Pinpoint the cell where the given text exists, returning its [x, y] midpoint coordinate. 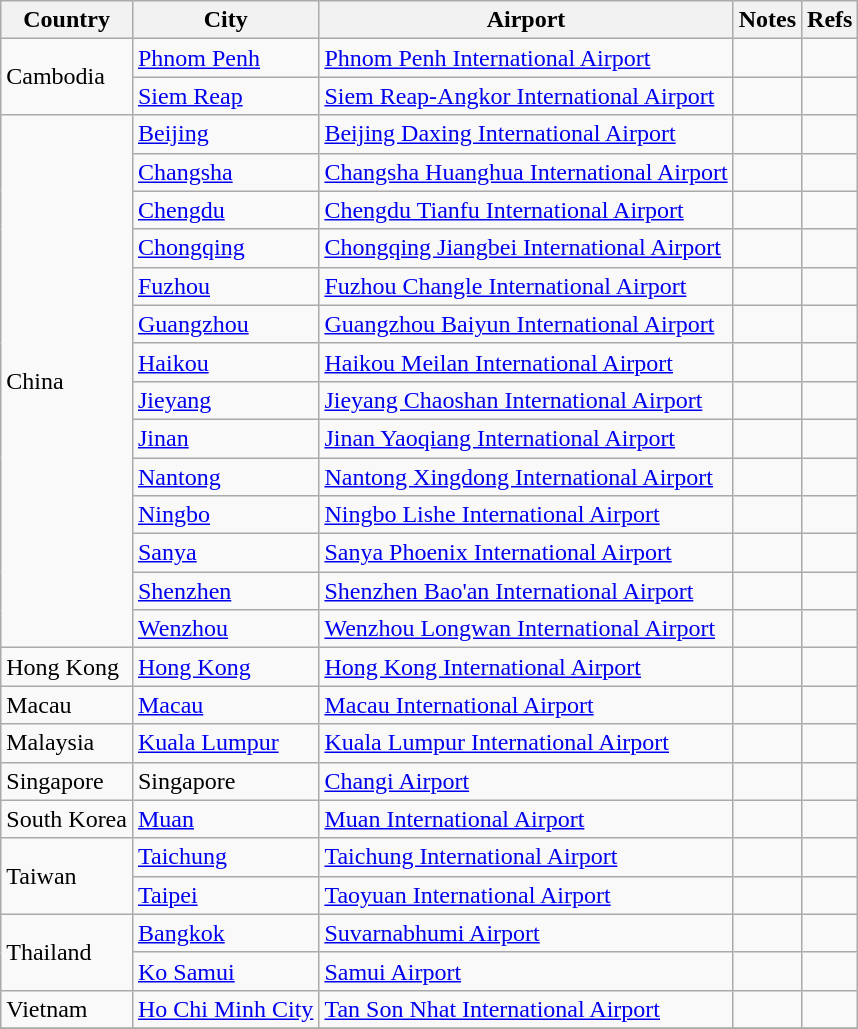
Thailand [67, 952]
Taichung International Airport [526, 857]
Ko Samui [225, 971]
Cambodia [67, 77]
Phnom Penh International Airport [526, 58]
Siem Reap [225, 96]
Chengdu [225, 210]
Bangkok [225, 933]
City [225, 20]
Wenzhou [225, 629]
Chongqing Jiangbei International Airport [526, 248]
Muan [225, 819]
Taichung [225, 857]
Guangzhou Baiyun International Airport [526, 324]
Wenzhou Longwan International Airport [526, 629]
Hong Kong International Airport [526, 667]
Fuzhou [225, 286]
China [67, 382]
Country [67, 20]
Jinan Yaoqiang International Airport [526, 438]
Kuala Lumpur International Airport [526, 743]
Ningbo Lishe International Airport [526, 515]
Taoyuan International Airport [526, 895]
Malaysia [67, 743]
Sanya [225, 553]
Haikou [225, 362]
Tan Son Nhat International Airport [526, 1009]
Shenzhen [225, 591]
Shenzhen Bao'an International Airport [526, 591]
Jieyang Chaoshan International Airport [526, 400]
Beijing Daxing International Airport [526, 134]
Changi Airport [526, 781]
Siem Reap-Angkor International Airport [526, 96]
Taiwan [67, 876]
Haikou Meilan International Airport [526, 362]
Nantong Xingdong International Airport [526, 477]
Notes [767, 20]
Nantong [225, 477]
Airport [526, 20]
Phnom Penh [225, 58]
Muan International Airport [526, 819]
South Korea [67, 819]
Fuzhou Changle International Airport [526, 286]
Ho Chi Minh City [225, 1009]
Chongqing [225, 248]
Samui Airport [526, 971]
Vietnam [67, 1009]
Suvarnabhumi Airport [526, 933]
Changsha Huanghua International Airport [526, 172]
Sanya Phoenix International Airport [526, 553]
Ningbo [225, 515]
Guangzhou [225, 324]
Changsha [225, 172]
Beijing [225, 134]
Kuala Lumpur [225, 743]
Jieyang [225, 400]
Refs [830, 20]
Jinan [225, 438]
Chengdu Tianfu International Airport [526, 210]
Macau International Airport [526, 705]
Taipei [225, 895]
